Detect which cell encompasses the target text, then output its (X, Y) center coordinate. 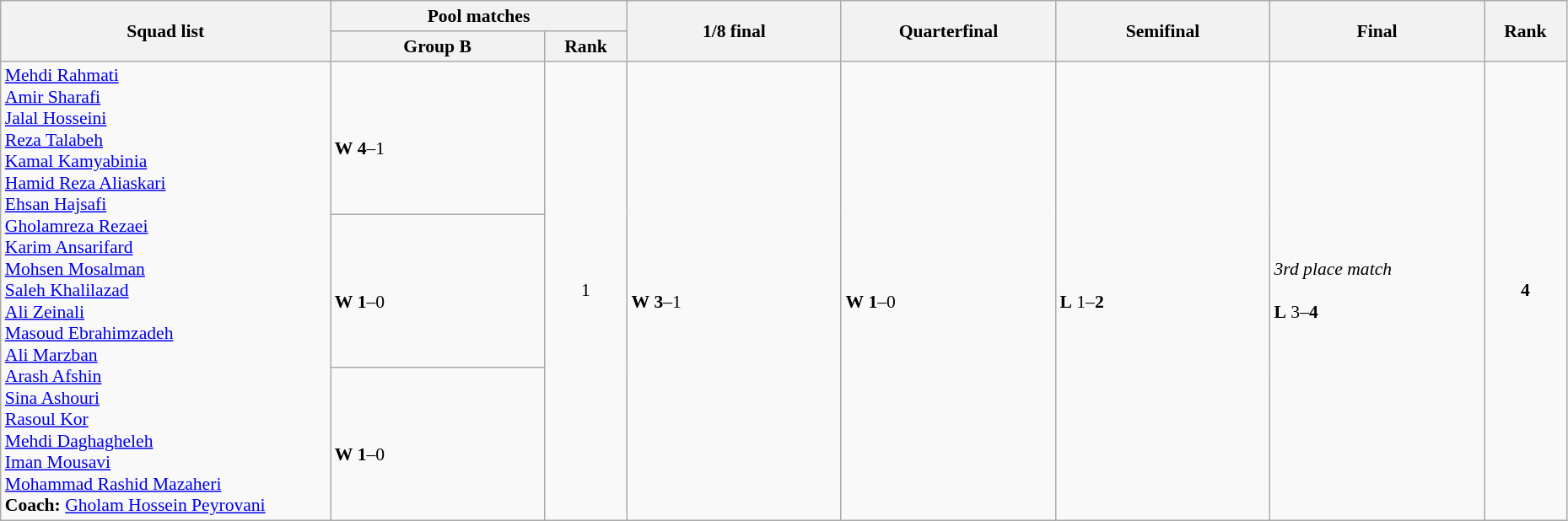
Quarterfinal (948, 30)
W 3–1 (734, 291)
Final (1377, 30)
Pool matches (479, 16)
Squad list (165, 30)
Semifinal (1162, 30)
1/8 final (734, 30)
1 (586, 291)
Group B (438, 46)
3rd place matchL 3–4 (1377, 291)
4 (1526, 291)
L 1–2 (1162, 291)
W 4–1 (438, 137)
